Find where the given text appears and provide that cell's center as [x, y] coordinate. 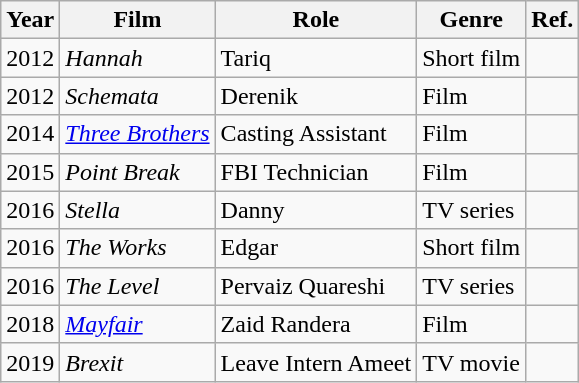
Brexit [138, 362]
The Works [138, 248]
2019 [30, 362]
Year [30, 20]
The Level [138, 286]
2015 [30, 172]
Tariq [316, 58]
Hannah [138, 58]
Genre [472, 20]
Edgar [316, 248]
Stella [138, 210]
Ref. [552, 20]
Leave Intern Ameet [316, 362]
TV movie [472, 362]
Zaid Randera [316, 324]
Point Break [138, 172]
Derenik [316, 96]
FBI Technician [316, 172]
Casting Assistant [316, 134]
2018 [30, 324]
Three Brothers [138, 134]
Pervaiz Quareshi [316, 286]
Role [316, 20]
Schemata [138, 96]
2014 [30, 134]
Danny [316, 210]
Mayfair [138, 324]
